Return the [x, y] coordinate for the center point of the cell that contains the specified text.  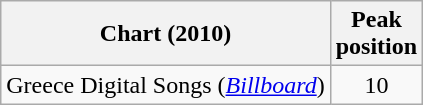
Greece Digital Songs (Billboard) [166, 85]
10 [376, 85]
Chart (2010) [166, 34]
Peakposition [376, 34]
